Capture the cell that displays the provided text and extract its (x, y) central coordinate. 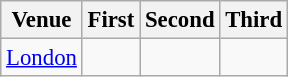
London (42, 58)
First (110, 20)
Second (180, 20)
Third (254, 20)
Venue (42, 20)
